Detect which cell encompasses the target text, then output its (X, Y) center coordinate. 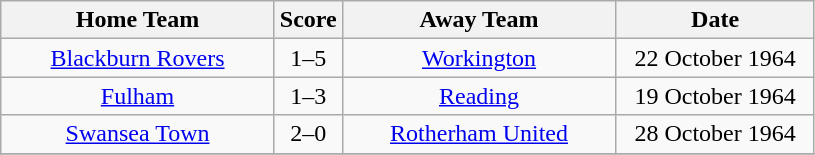
Home Team (138, 20)
Score (308, 20)
Rotherham United (479, 134)
Away Team (479, 20)
2–0 (308, 134)
Reading (479, 96)
1–5 (308, 58)
19 October 1964 (716, 96)
Workington (479, 58)
1–3 (308, 96)
Date (716, 20)
28 October 1964 (716, 134)
Blackburn Rovers (138, 58)
Fulham (138, 96)
22 October 1964 (716, 58)
Swansea Town (138, 134)
